Capture the cell that displays the provided text and extract its (x, y) central coordinate. 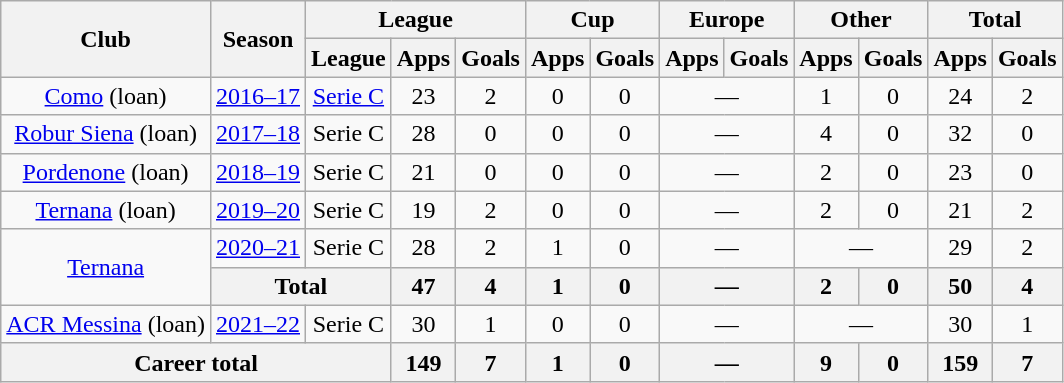
Robur Siena (loan) (106, 134)
Season (258, 39)
32 (960, 134)
ACR Messina (loan) (106, 324)
Ternana (loan) (106, 210)
149 (423, 362)
Other (861, 20)
2020–21 (258, 248)
47 (423, 286)
24 (960, 96)
Club (106, 39)
2016–17 (258, 96)
2019–20 (258, 210)
Cup (592, 20)
19 (423, 210)
9 (826, 362)
Pordenone (loan) (106, 172)
2018–19 (258, 172)
Europe (727, 20)
Como (loan) (106, 96)
Ternana (106, 267)
50 (960, 286)
2021–22 (258, 324)
Career total (196, 362)
159 (960, 362)
2017–18 (258, 134)
29 (960, 248)
